Return the (x, y) coordinate for the center point of the cell that contains the specified text.  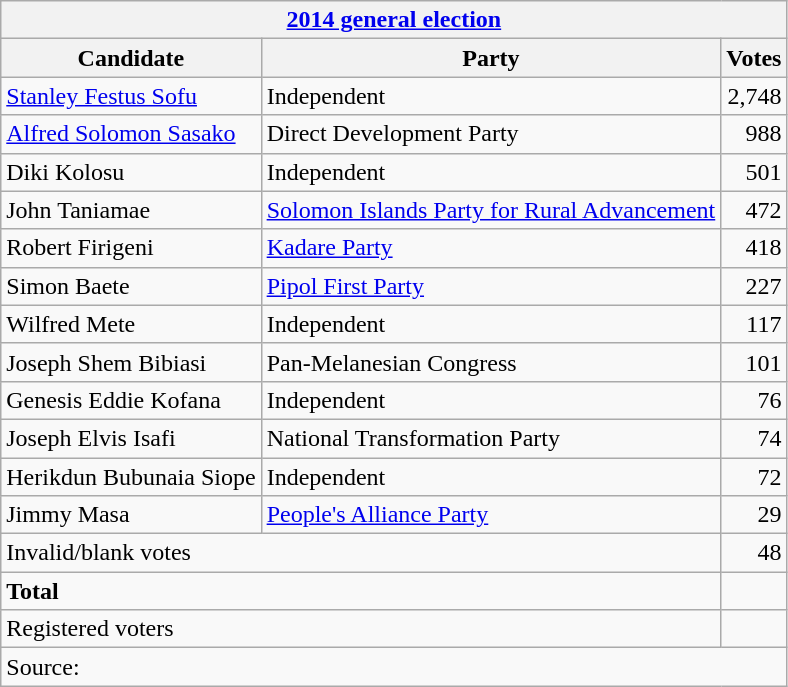
People's Alliance Party (491, 515)
Genesis Eddie Kofana (131, 400)
29 (754, 515)
2014 general election (394, 20)
418 (754, 248)
72 (754, 477)
Pipol First Party (491, 286)
National Transformation Party (491, 438)
501 (754, 172)
Stanley Festus Sofu (131, 96)
Source: (394, 667)
227 (754, 286)
Joseph Elvis Isafi (131, 438)
Candidate (131, 58)
74 (754, 438)
Alfred Solomon Sasako (131, 134)
John Taniamae (131, 210)
2,748 (754, 96)
76 (754, 400)
101 (754, 362)
Simon Baete (131, 286)
Invalid/blank votes (361, 553)
472 (754, 210)
117 (754, 324)
Pan-Melanesian Congress (491, 362)
Wilfred Mete (131, 324)
Herikdun Bubunaia Siope (131, 477)
Kadare Party (491, 248)
Party (491, 58)
988 (754, 134)
Diki Kolosu (131, 172)
48 (754, 553)
Jimmy Masa (131, 515)
Solomon Islands Party for Rural Advancement (491, 210)
Total (361, 591)
Robert Firigeni (131, 248)
Direct Development Party (491, 134)
Registered voters (361, 629)
Votes (754, 58)
Joseph Shem Bibiasi (131, 362)
